Identify which cell holds the provided text, then report its [X, Y] central coordinate. 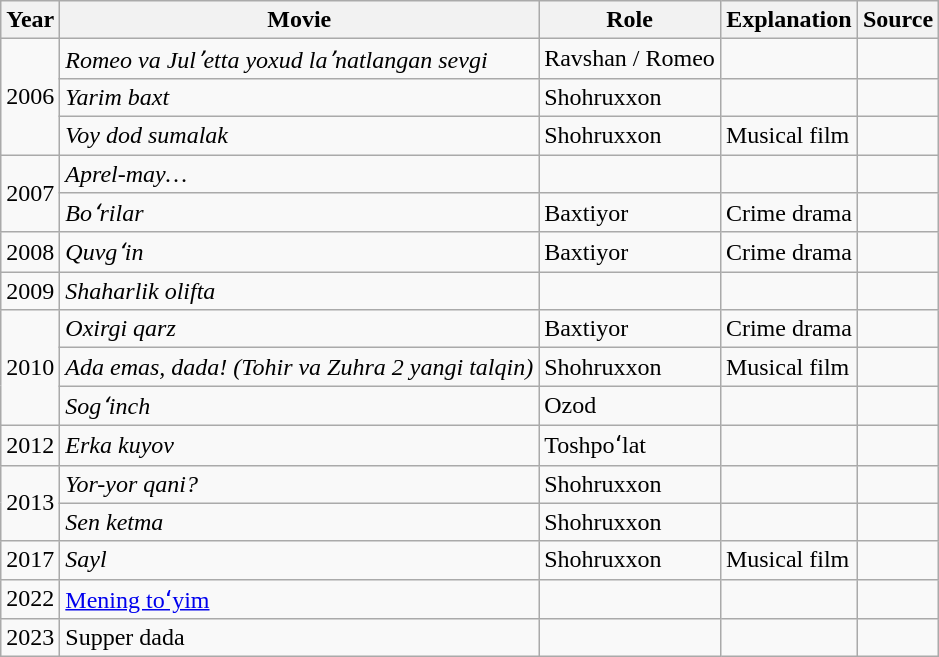
Oxirgi qarz [300, 329]
Supper dada [300, 638]
Sen ketma [300, 522]
Ravshan / Romeo [630, 59]
Romeo va Julʼetta yoxud laʼnatlangan sevgi [300, 59]
Mening toʻyim [300, 599]
2023 [30, 638]
2022 [30, 599]
Voy dod sumalak [300, 135]
Ozod [630, 406]
2013 [30, 503]
Shaharlik olifta [300, 291]
2006 [30, 97]
Movie [300, 20]
Yor-yor qani? [300, 484]
Year [30, 20]
Sogʻinch [300, 406]
2008 [30, 252]
Erka kuyov [300, 445]
Yarim baxt [300, 97]
Toshpoʻlat [630, 445]
Quvgʻin [300, 252]
Ada emas, dada! (Tohir va Zuhra 2 yangi talqin) [300, 367]
2012 [30, 445]
Role [630, 20]
Source [898, 20]
2017 [30, 560]
Explanation [788, 20]
2010 [30, 368]
Boʻrilar [300, 213]
Aprel-may… [300, 173]
2009 [30, 291]
2007 [30, 193]
Sayl [300, 560]
